From the cell containing the given text, extract its center point as [X, Y] coordinate. 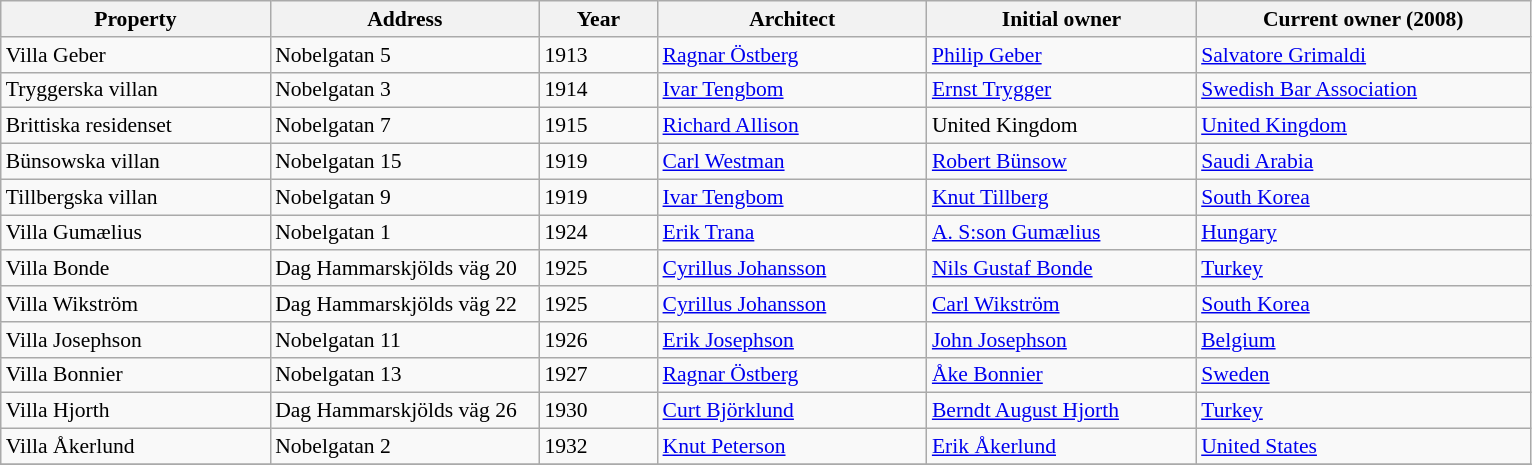
Villa Åkerlund [136, 447]
Carl Westman [792, 162]
Villa Gumælius [136, 233]
Nobelgatan 13 [404, 375]
Knut Peterson [792, 447]
Nobelgatan 5 [404, 55]
Nobelgatan 7 [404, 126]
Belgium [1363, 340]
Address [404, 19]
Carl Wikström [1062, 304]
Nobelgatan 1 [404, 233]
Saudi Arabia [1363, 162]
Bünsowska villan [136, 162]
Dag Hammarskjölds väg 26 [404, 411]
1927 [598, 375]
Architect [792, 19]
Dag Hammarskjölds väg 22 [404, 304]
Sweden [1363, 375]
1915 [598, 126]
Brittiska residenset [136, 126]
Erik Trana [792, 233]
Curt Björklund [792, 411]
1930 [598, 411]
Current owner (2008) [1363, 19]
Property [136, 19]
1914 [598, 90]
Knut Tillberg [1062, 197]
Villa Bonnier [136, 375]
Erik Josephson [792, 340]
Villa Bonde [136, 269]
Villa Hjorth [136, 411]
Tillbergska villan [136, 197]
Initial owner [1062, 19]
1932 [598, 447]
Nobelgatan 9 [404, 197]
A. S:son Gumælius [1062, 233]
Nobelgatan 2 [404, 447]
Tryggerska villan [136, 90]
Villa Geber [136, 55]
Philip Geber [1062, 55]
Salvatore Grimaldi [1363, 55]
Villa Wikström [136, 304]
Nobelgatan 3 [404, 90]
Year [598, 19]
1924 [598, 233]
Villa Josephson [136, 340]
Ernst Trygger [1062, 90]
Hungary [1363, 233]
Richard Allison [792, 126]
John Josephson [1062, 340]
Åke Bonnier [1062, 375]
Berndt August Hjorth [1062, 411]
Nobelgatan 11 [404, 340]
Dag Hammarskjölds väg 20 [404, 269]
Robert Bünsow [1062, 162]
1913 [598, 55]
Swedish Bar Association [1363, 90]
Nils Gustaf Bonde [1062, 269]
Nobelgatan 15 [404, 162]
United States [1363, 447]
1926 [598, 340]
Erik Åkerlund [1062, 447]
